Return the (x, y) coordinate for the center point of the cell that contains the specified text.  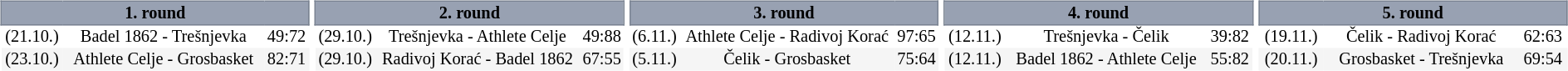
Badel 1862 - Athlete Celje (1106, 60)
82:71 (287, 60)
97:65 (917, 37)
Trešnjevka - Čelik (1106, 37)
(5.11.) (654, 60)
3. round (784, 13)
Čelik - Radivoj Korać (1422, 37)
(19.11.) (1291, 37)
62:63 (1543, 37)
Athlete Celje - Grosbasket (164, 60)
(23.10.) (32, 60)
Radivoj Korać - Badel 1862 (477, 60)
(20.11.) (1291, 60)
75:64 (917, 60)
49:88 (601, 37)
67:55 (601, 60)
69:54 (1543, 60)
Grosbasket - Trešnjevka (1422, 60)
Athlete Celje - Radivoj Korać (787, 37)
Badel 1862 - Trešnjevka (164, 37)
Trešnjevka - Athlete Celje (477, 37)
4. round (1098, 13)
49:72 (287, 37)
2. round (470, 13)
Čelik - Grosbasket (787, 60)
1. round (154, 13)
39:82 (1231, 37)
(6.11.) (654, 37)
5. round (1414, 13)
(21.10.) (32, 37)
55:82 (1231, 60)
